Identify which cell holds the provided text, then report its [X, Y] central coordinate. 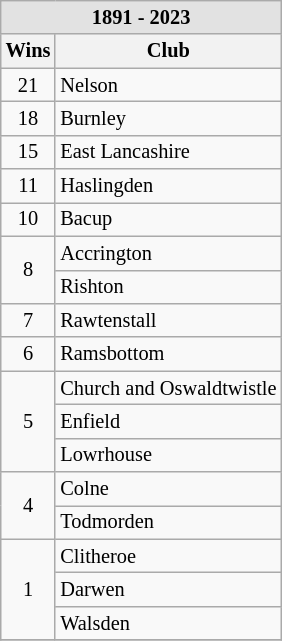
6 [28, 354]
Colne [168, 489]
5 [28, 422]
Accrington [168, 253]
7 [28, 320]
1 [28, 590]
4 [28, 506]
Walsden [168, 623]
Burnley [168, 118]
Enfield [168, 421]
8 [28, 270]
18 [28, 118]
Clitheroe [168, 556]
Club [168, 51]
Bacup [168, 219]
15 [28, 152]
Church and Oswaldtwistle [168, 388]
Nelson [168, 85]
Wins [28, 51]
11 [28, 186]
21 [28, 85]
Rawtenstall [168, 320]
Ramsbottom [168, 354]
Todmorden [168, 522]
Lowrhouse [168, 455]
Darwen [168, 589]
East Lancashire [168, 152]
1891 - 2023 [142, 17]
Haslingden [168, 186]
Rishton [168, 287]
10 [28, 219]
